Return [X, Y] of the center of cell containing provided text 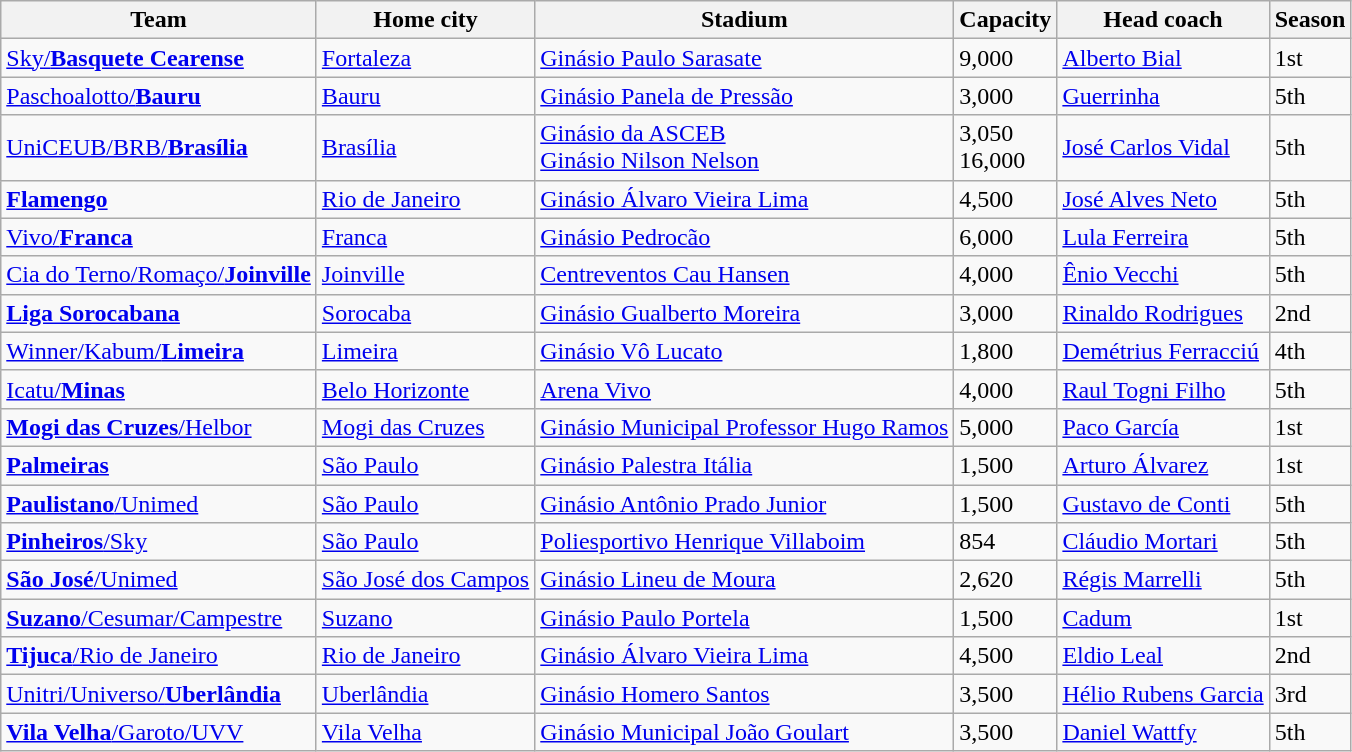
UniCEUB/BRB/Brasília [159, 148]
Paco García [1163, 427]
6,000 [1006, 237]
Belo Horizonte [425, 389]
Ginásio Homero Santos [744, 694]
Vila Velha/Garoto/UVV [159, 732]
São José dos Campos [425, 580]
9,000 [1006, 58]
Unitri/Universo/Uberlândia [159, 694]
Vila Velha [425, 732]
Ginásio Palestra Itália [744, 465]
Season [1310, 20]
Alberto Bial [1163, 58]
Stadium [744, 20]
Ginásio Pedrocão [744, 237]
5,000 [1006, 427]
Arturo Álvarez [1163, 465]
Rinaldo Rodrigues [1163, 313]
São José/Unimed [159, 580]
Ginásio Vô Lucato [744, 351]
Ginásio Gualberto Moreira [744, 313]
3rd [1310, 694]
Guerrinha [1163, 96]
4th [1310, 351]
Winner/Kabum/Limeira [159, 351]
Ginásio Panela de Pressão [744, 96]
Ginásio Municipal João Goulart [744, 732]
Sky/Basquete Cearense [159, 58]
Poliesportivo Henrique Villaboim [744, 542]
Home city [425, 20]
854 [1006, 542]
Régis Marrelli [1163, 580]
1,800 [1006, 351]
Cadum [1163, 618]
Bauru [425, 96]
Uberlândia [425, 694]
Team [159, 20]
Joinville [425, 275]
Vivo/Franca [159, 237]
Tijuca/Rio de Janeiro [159, 656]
Cláudio Mortari [1163, 542]
José Carlos Vidal [1163, 148]
Arena Vivo [744, 389]
Ginásio Municipal Professor Hugo Ramos [744, 427]
Flamengo [159, 199]
Mogi das Cruzes/Helbor [159, 427]
Franca [425, 237]
Cia do Terno/Romaço/Joinville [159, 275]
Gustavo de Conti [1163, 503]
Daniel Wattfy [1163, 732]
Sorocaba [425, 313]
Suzano/Cesumar/Campestre [159, 618]
Centreventos Cau Hansen [744, 275]
3,050 16,000 [1006, 148]
Ginásio da ASCEB Ginásio Nilson Nelson [744, 148]
Demétrius Ferracciú [1163, 351]
Pinheiros/Sky [159, 542]
Palmeiras [159, 465]
Suzano [425, 618]
2,620 [1006, 580]
Capacity [1006, 20]
Brasília [425, 148]
Mogi das Cruzes [425, 427]
Head coach [1163, 20]
Fortaleza [425, 58]
Paulistano/Unimed [159, 503]
Ginásio Lineu de Moura [744, 580]
José Alves Neto [1163, 199]
Paschoalotto/Bauru [159, 96]
Limeira [425, 351]
Icatu/Minas [159, 389]
Ginásio Paulo Portela [744, 618]
Ênio Vecchi [1163, 275]
Hélio Rubens Garcia [1163, 694]
Ginásio Paulo Sarasate [744, 58]
Eldio Leal [1163, 656]
Liga Sorocabana [159, 313]
Lula Ferreira [1163, 237]
Ginásio Antônio Prado Junior [744, 503]
Raul Togni Filho [1163, 389]
